Scan for the cell matching the given text and deliver its (X, Y) coordinate at center. 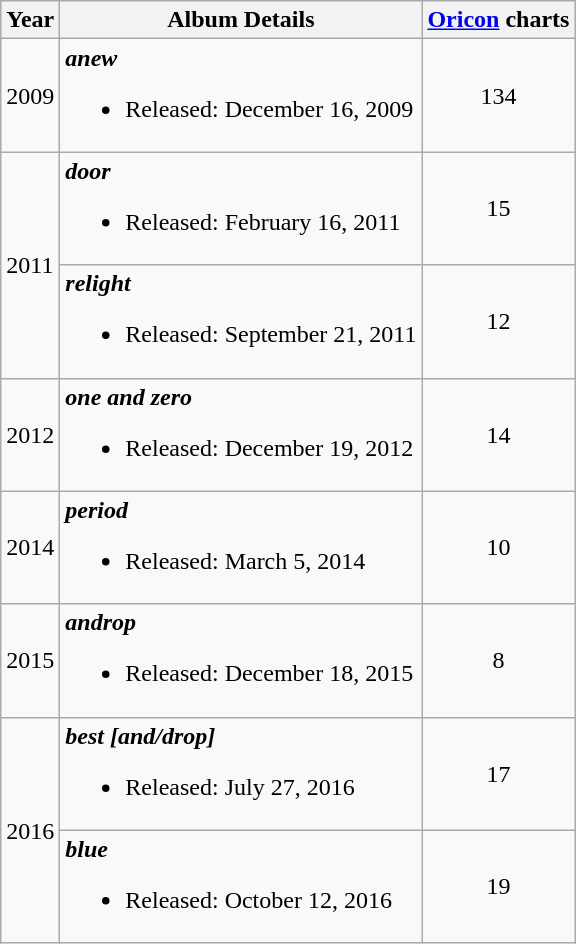
anewReleased: December 16, 2009 (241, 96)
14 (498, 434)
19 (498, 886)
Album Details (241, 20)
best [and/drop]Released: July 27, 2016 (241, 774)
10 (498, 548)
2011 (30, 265)
2009 (30, 96)
17 (498, 774)
Year (30, 20)
Oricon charts (498, 20)
blueReleased: October 12, 2016 (241, 886)
doorReleased: February 16, 2011 (241, 208)
2014 (30, 548)
relightReleased: September 21, 2011 (241, 322)
8 (498, 660)
2015 (30, 660)
periodReleased: March 5, 2014 (241, 548)
134 (498, 96)
2016 (30, 830)
one and zeroReleased: December 19, 2012 (241, 434)
15 (498, 208)
12 (498, 322)
andropReleased: December 18, 2015 (241, 660)
2012 (30, 434)
